Extract the [X, Y] coordinate from the center of the cell holding the provided text.  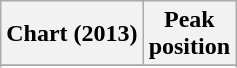
Peakposition [189, 34]
Chart (2013) [72, 34]
